Return (x, y) of the center of cell containing provided text 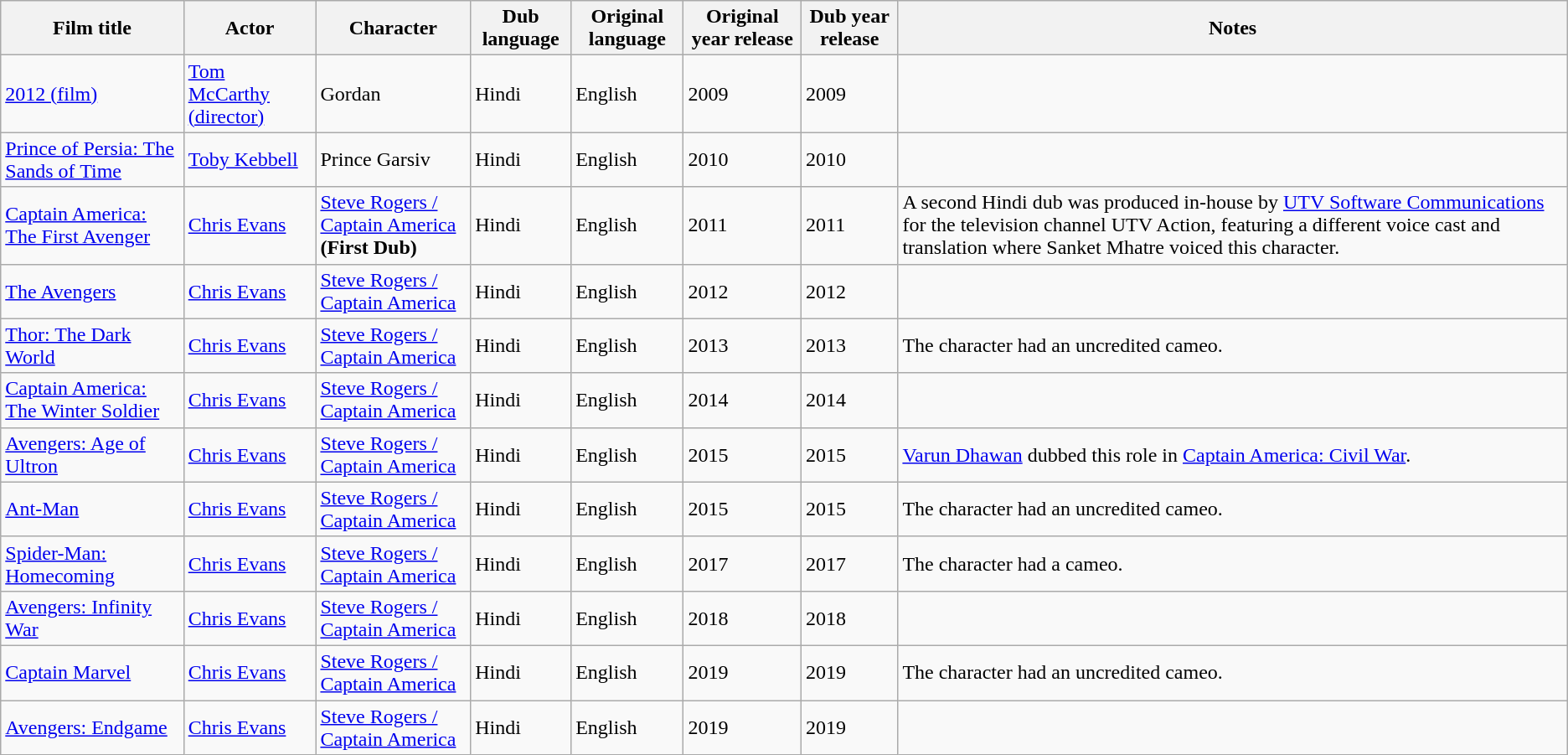
Captain Marvel (92, 672)
Captain America: The Winter Soldier (92, 401)
Original year release (742, 28)
Dub language (521, 28)
Prince of Persia: The Sands of Time (92, 159)
Character (394, 28)
Original language (627, 28)
Avengers: Age of Ultron (92, 454)
The Avengers (92, 292)
2012 (film) (92, 94)
Notes (1233, 28)
Thor: The Dark World (92, 345)
Film title (92, 28)
Varun Dhawan dubbed this role in Captain America: Civil War. (1233, 454)
Spider-Man: Homecoming (92, 563)
Captain America: The First Avenger (92, 225)
Actor (250, 28)
Prince Garsiv (394, 159)
Gordan (394, 94)
Steve Rogers / Captain America (First Dub) (394, 225)
Toby Kebbell (250, 159)
Dub year release (849, 28)
Tom McCarthy (director) (250, 94)
The character had a cameo. (1233, 563)
Ant-Man (92, 509)
Avengers: Endgame (92, 727)
Avengers: Infinity War (92, 618)
